Provide the [X, Y] coordinate of the cell's center where the given text is located.  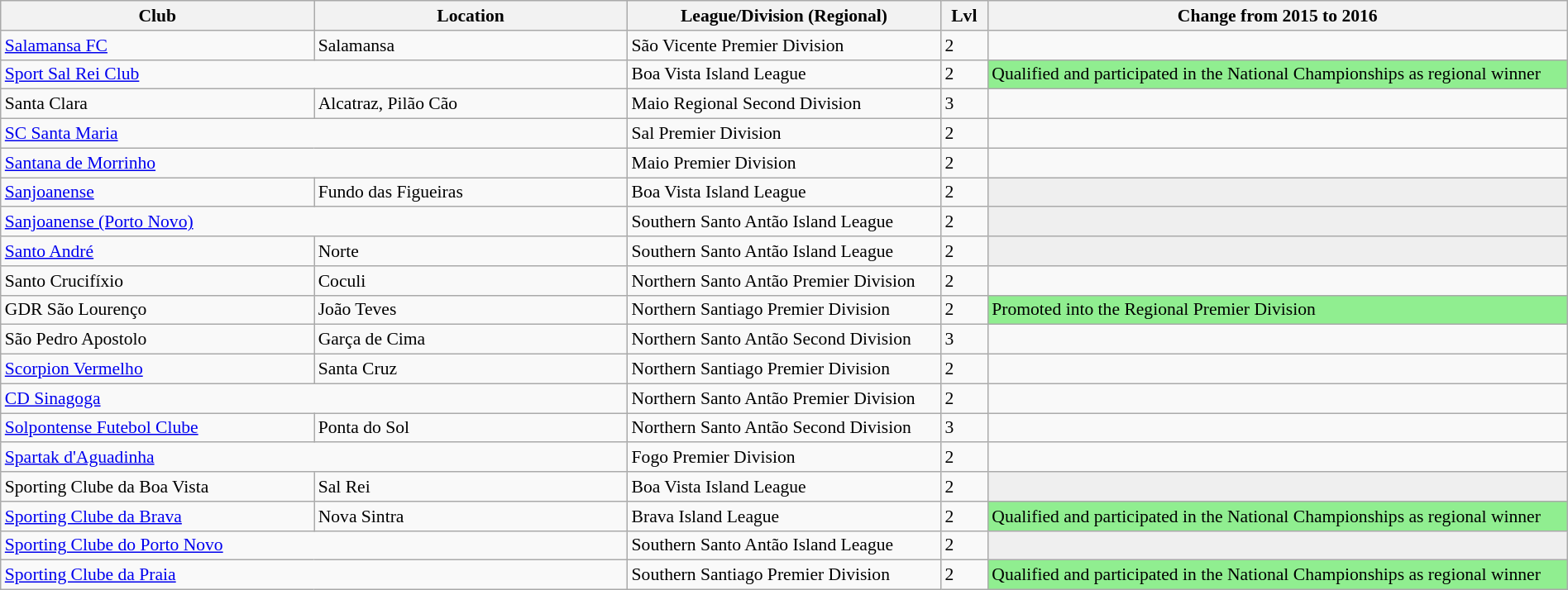
Fundo das Figueiras [471, 193]
Coculi [471, 281]
Solpontense Futebol Clube [157, 428]
Lvl [964, 16]
Sporting Clube da Praia [314, 575]
Change from 2015 to 2016 [1277, 16]
Sport Sal Rei Club [314, 74]
Sanjoanense (Porto Novo) [314, 222]
Sporting Clube do Porto Novo [314, 545]
Maio Premier Division [784, 163]
Scorpion Vermelho [157, 369]
São Vicente Premier Division [784, 45]
Sanjoanense [157, 193]
Sporting Clube da Boa Vista [157, 487]
Southern Santiago Premier Division [784, 575]
Ponta do Sol [471, 428]
Salamansa FC [157, 45]
Spartak d'Aguadinha [314, 458]
Santa Cruz [471, 369]
Club [157, 16]
Maio Regional Second Division [784, 104]
Promoted into the Regional Premier Division [1277, 310]
Garça de Cima [471, 340]
Alcatraz, Pilão Cão [471, 104]
Norte [471, 251]
São Pedro Apostolo [157, 340]
Location [471, 16]
João Teves [471, 310]
CD Sinagoga [314, 398]
League/Division (Regional) [784, 16]
Santo André [157, 251]
SC Santa Maria [314, 134]
Salamansa [471, 45]
GDR São Lourenço [157, 310]
Nova Sintra [471, 516]
Santa Clara [157, 104]
Sporting Clube da Brava [157, 516]
Sal Premier Division [784, 134]
Santo Crucifíxio [157, 281]
Santana de Morrinho [314, 163]
Fogo Premier Division [784, 458]
Sal Rei [471, 487]
Brava Island League [784, 516]
